Search for the cell housing the specified text and yield its [X, Y] center coordinate. 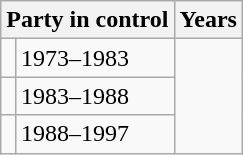
1973–1983 [94, 58]
Years [208, 20]
1983–1988 [94, 96]
1988–1997 [94, 134]
Party in control [88, 20]
